Pinpoint the cell where the given text exists, returning its (x, y) midpoint coordinate. 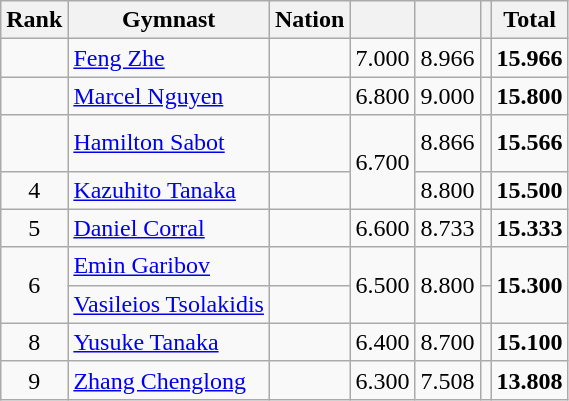
8.700 (448, 342)
8 (34, 342)
Nation (309, 20)
Rank (34, 20)
6.300 (382, 380)
Yusuke Tanaka (169, 342)
15.800 (530, 96)
Emin Garibov (169, 266)
8.866 (448, 143)
Hamilton Sabot (169, 143)
7.000 (382, 58)
5 (34, 228)
6 (34, 285)
Zhang Chenglong (169, 380)
9 (34, 380)
15.500 (530, 190)
15.333 (530, 228)
6.500 (382, 285)
8.733 (448, 228)
15.300 (530, 285)
7.508 (448, 380)
Kazuhito Tanaka (169, 190)
13.808 (530, 380)
Daniel Corral (169, 228)
15.966 (530, 58)
Feng Zhe (169, 58)
Gymnast (169, 20)
9.000 (448, 96)
Vasileios Tsolakidis (169, 304)
4 (34, 190)
6.800 (382, 96)
15.100 (530, 342)
15.566 (530, 143)
Total (530, 20)
6.600 (382, 228)
8.966 (448, 58)
6.400 (382, 342)
6.700 (382, 162)
Marcel Nguyen (169, 96)
